Capture the cell that displays the provided text and extract its [X, Y] central coordinate. 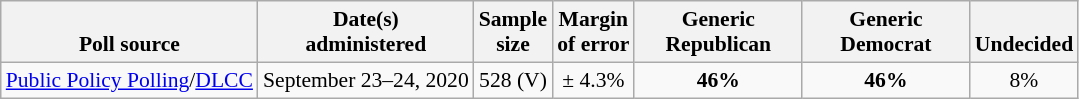
GenericRepublican [718, 32]
Marginof error [593, 32]
Undecided [1024, 32]
8% [1024, 80]
Public Policy Polling/DLCC [130, 80]
September 23–24, 2020 [366, 80]
Poll source [130, 32]
Date(s)administered [366, 32]
528 (V) [513, 80]
Samplesize [513, 32]
GenericDemocrat [886, 32]
± 4.3% [593, 80]
